Return [X, Y] of the center of cell containing provided text 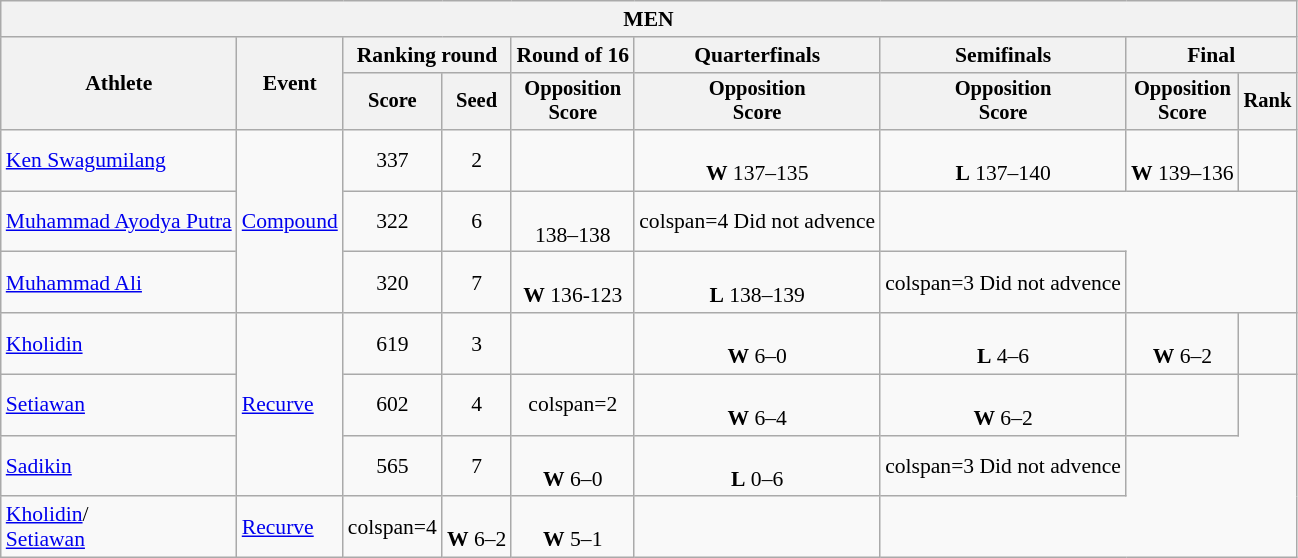
L 4–6 [1003, 344]
W 139–136 [1182, 160]
L 137–140 [1003, 160]
L 138–139 [757, 282]
2 [476, 160]
Athlete [119, 84]
Semifinals [1003, 55]
Compound [290, 222]
6 [476, 222]
colspan=4 Did not advence [757, 222]
Score [392, 101]
MEN [649, 19]
Seed [476, 101]
Ken Swagumilang [119, 160]
Muhammad Ali [119, 282]
Kholidin/Setiawan [119, 528]
Sadikin [119, 466]
W 136-123 [572, 282]
Ranking round [428, 55]
W 6–4 [757, 406]
W 137–135 [757, 160]
Muhammad Ayodya Putra [119, 222]
L 0–6 [757, 466]
Quarterfinals [757, 55]
320 [392, 282]
Event [290, 84]
3 [476, 344]
Rank [1268, 101]
colspan=4 [392, 528]
4 [476, 406]
Setiawan [119, 406]
Round of 16 [572, 55]
619 [392, 344]
322 [392, 222]
337 [392, 160]
565 [392, 466]
Final [1211, 55]
colspan=2 [572, 406]
138–138 [572, 222]
Kholidin [119, 344]
602 [392, 406]
W 5–1 [572, 528]
